From the cell containing the given text, extract its center point as (X, Y) coordinate. 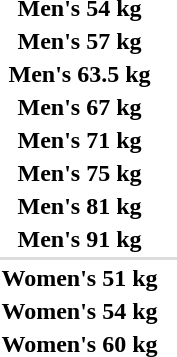
Men's 75 kg (80, 173)
Men's 57 kg (80, 41)
Men's 81 kg (80, 206)
Men's 91 kg (80, 239)
Men's 67 kg (80, 107)
Women's 54 kg (80, 311)
Men's 63.5 kg (80, 74)
Women's 51 kg (80, 278)
Men's 71 kg (80, 140)
